Output the [x, y] coordinate of the center of the cell containing the given text.  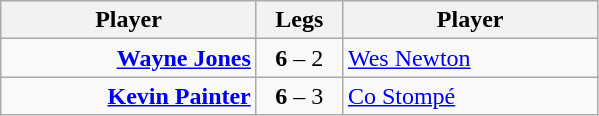
Wes Newton [470, 58]
Co Stompé [470, 96]
Wayne Jones [129, 58]
Legs [299, 20]
6 – 3 [299, 96]
Kevin Painter [129, 96]
6 – 2 [299, 58]
